Determine the [X, Y] coordinate at the center of the cell enclosing the given text.  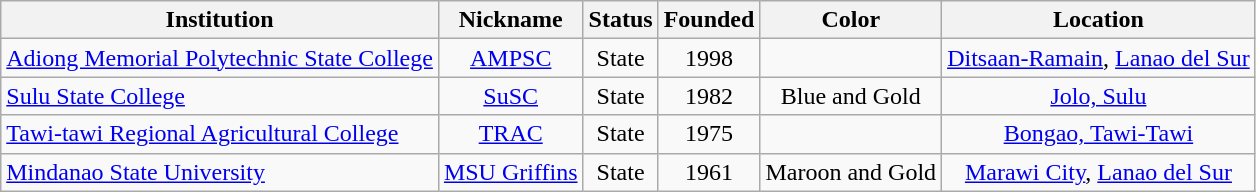
1998 [709, 58]
Ditsaan-Ramain, Lanao del Sur [1099, 58]
Location [1099, 20]
SuSC [510, 96]
Jolo, Sulu [1099, 96]
Sulu State College [220, 96]
1975 [709, 134]
Maroon and Gold [851, 172]
Nickname [510, 20]
Mindanao State University [220, 172]
Blue and Gold [851, 96]
1982 [709, 96]
MSU Griffins [510, 172]
TRAC [510, 134]
AMPSC [510, 58]
Institution [220, 20]
1961 [709, 172]
Marawi City, Lanao del Sur [1099, 172]
Tawi-tawi Regional Agricultural College [220, 134]
Founded [709, 20]
Adiong Memorial Polytechnic State College [220, 58]
Status [620, 20]
Color [851, 20]
Bongao, Tawi-Tawi [1099, 134]
